Extract the [x, y] coordinate from the center of the cell holding the provided text.  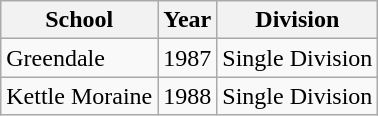
Kettle Moraine [80, 96]
Year [188, 20]
Greendale [80, 58]
Division [298, 20]
1988 [188, 96]
School [80, 20]
1987 [188, 58]
